Determine the (X, Y) coordinate at the center of the cell enclosing the given text.  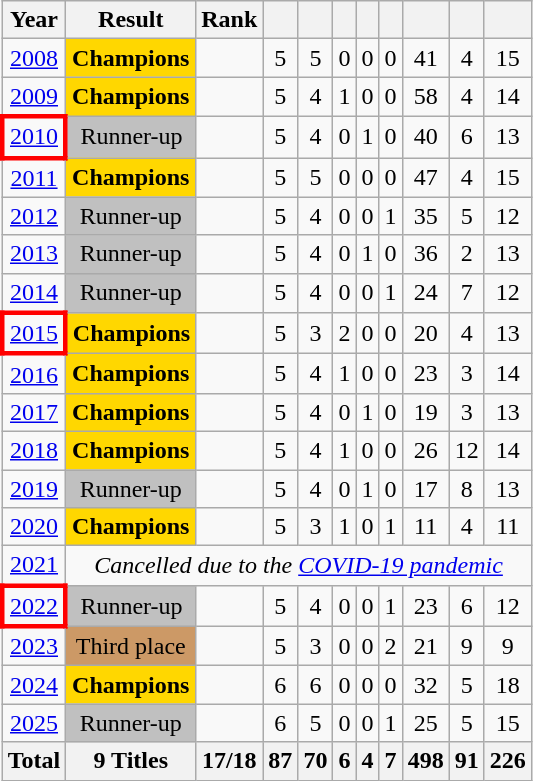
2011 (34, 178)
19 (426, 412)
2014 (34, 293)
24 (426, 293)
2023 (34, 646)
9 Titles (131, 761)
18 (508, 685)
91 (466, 761)
2017 (34, 412)
2013 (34, 254)
2010 (34, 136)
2019 (34, 489)
2009 (34, 97)
17/18 (230, 761)
498 (426, 761)
2016 (34, 374)
2015 (34, 334)
35 (426, 216)
21 (426, 646)
2012 (34, 216)
2008 (34, 58)
2021 (34, 566)
Result (131, 20)
2020 (34, 527)
Cancelled due to the COVID-19 pandemic (299, 566)
26 (426, 450)
2025 (34, 723)
20 (426, 334)
226 (508, 761)
87 (280, 761)
Rank (230, 20)
25 (426, 723)
41 (426, 58)
2018 (34, 450)
70 (316, 761)
17 (426, 489)
40 (426, 136)
2024 (34, 685)
2022 (34, 606)
36 (426, 254)
Total (34, 761)
32 (426, 685)
58 (426, 97)
Year (34, 20)
Third place (131, 646)
8 (466, 489)
47 (426, 178)
